Return [x, y] of the center of cell containing provided text 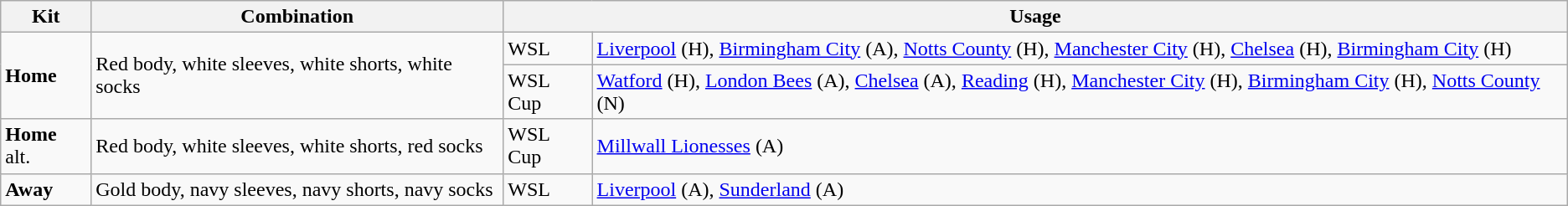
Red body, white sleeves, white shorts, white socks [297, 75]
Kit [46, 17]
Away [46, 189]
Liverpool (H), Birmingham City (A), Notts County (H), Manchester City (H), Chelsea (H), Birmingham City (H) [1080, 49]
Liverpool (A), Sunderland (A) [1080, 189]
Millwall Lionesses (A) [1080, 146]
Watford (H), London Bees (A), Chelsea (A), Reading (H), Manchester City (H), Birmingham City (H), Notts County (N) [1080, 92]
Combination [297, 17]
Home [46, 75]
Red body, white sleeves, white shorts, red socks [297, 146]
Home alt. [46, 146]
Usage [1035, 17]
Gold body, navy sleeves, navy shorts, navy socks [297, 189]
